Locate the cell with the specified text and output its [X, Y] center coordinate. 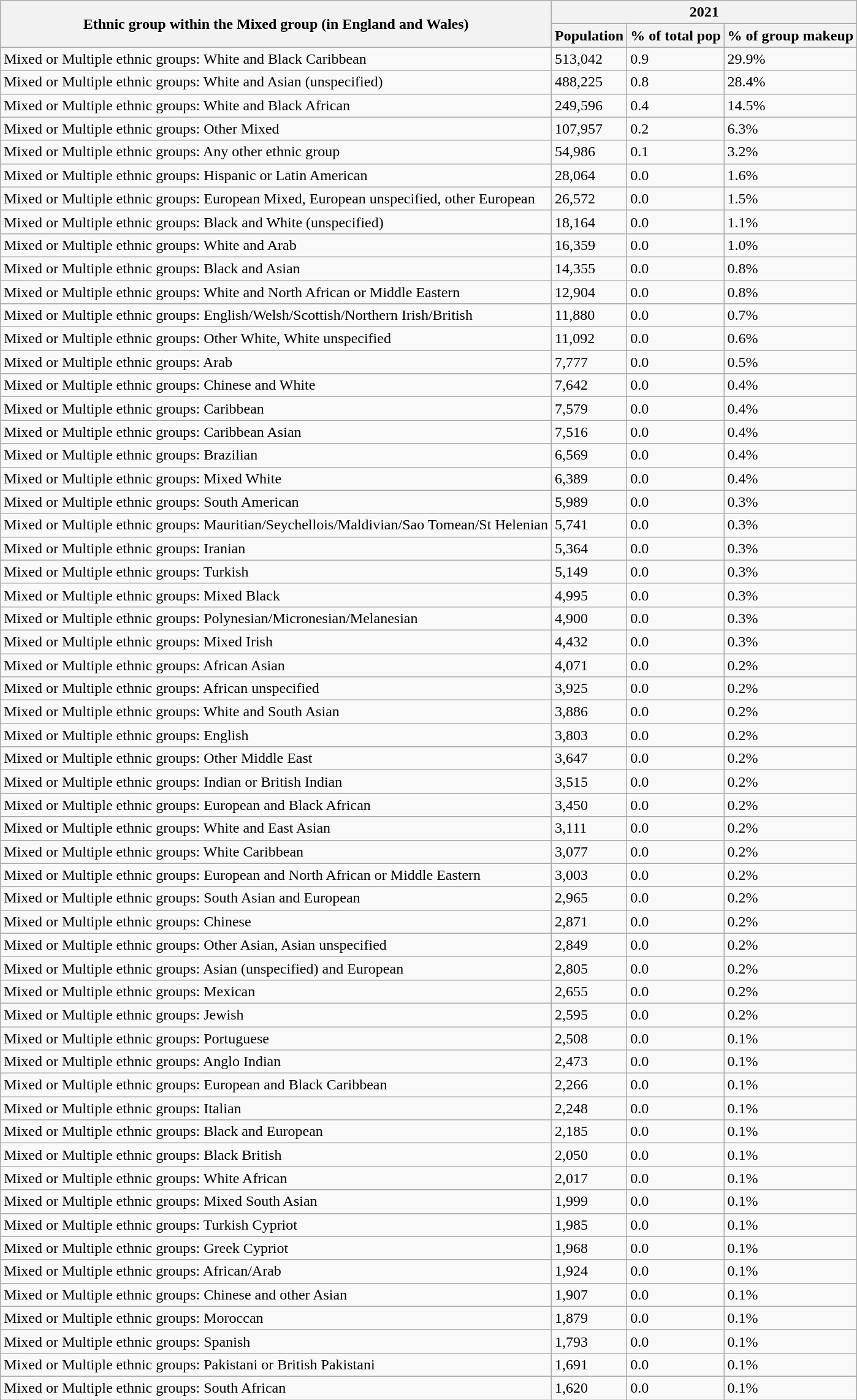
Mixed or Multiple ethnic groups: Any other ethnic group [276, 152]
1,907 [590, 1295]
1,793 [590, 1341]
4,900 [590, 618]
Mixed or Multiple ethnic groups: Brazilian [276, 455]
Population [590, 36]
0.6% [791, 339]
Ethnic group within the Mixed group (in England and Wales) [276, 24]
1,879 [590, 1318]
28.4% [791, 82]
1,968 [590, 1248]
2,050 [590, 1155]
249,596 [590, 105]
54,986 [590, 152]
1.1% [791, 222]
0.1 [676, 152]
1,985 [590, 1225]
4,995 [590, 595]
Mixed or Multiple ethnic groups: Black and White (unspecified) [276, 222]
Mixed or Multiple ethnic groups: White and Black African [276, 105]
2021 [704, 12]
1,620 [590, 1388]
Mixed or Multiple ethnic groups: Black British [276, 1155]
3,450 [590, 805]
Mixed or Multiple ethnic groups: Chinese and White [276, 385]
3,647 [590, 759]
Mixed or Multiple ethnic groups: African/Arab [276, 1271]
Mixed or Multiple ethnic groups: European and North African or Middle Eastern [276, 875]
% of total pop [676, 36]
Mixed or Multiple ethnic groups: Indian or British Indian [276, 782]
1,691 [590, 1364]
2,508 [590, 1039]
Mixed or Multiple ethnic groups: White and Arab [276, 245]
6,389 [590, 479]
Mixed or Multiple ethnic groups: African unspecified [276, 689]
513,042 [590, 59]
2,965 [590, 898]
Mixed or Multiple ethnic groups: Chinese [276, 921]
0.8 [676, 82]
1,924 [590, 1271]
2,017 [590, 1178]
Mixed or Multiple ethnic groups: Turkish [276, 572]
3,003 [590, 875]
Mixed or Multiple ethnic groups: Moroccan [276, 1318]
Mixed or Multiple ethnic groups: Chinese and other Asian [276, 1295]
Mixed or Multiple ethnic groups: Caribbean Asian [276, 432]
Mixed or Multiple ethnic groups: Arab [276, 362]
3,515 [590, 782]
0.7% [791, 316]
Mixed or Multiple ethnic groups: White and Black Caribbean [276, 59]
2,266 [590, 1085]
7,579 [590, 409]
4,432 [590, 641]
3,077 [590, 852]
488,225 [590, 82]
1.5% [791, 199]
Mixed or Multiple ethnic groups: Mixed South Asian [276, 1201]
5,741 [590, 525]
Mixed or Multiple ethnic groups: Anglo Indian [276, 1062]
29.9% [791, 59]
Mixed or Multiple ethnic groups: White and East Asian [276, 828]
0.5% [791, 362]
107,957 [590, 129]
2,871 [590, 921]
28,064 [590, 175]
Mixed or Multiple ethnic groups: Turkish Cypriot [276, 1225]
Mixed or Multiple ethnic groups: African Asian [276, 665]
Mixed or Multiple ethnic groups: Portuguese [276, 1039]
5,364 [590, 548]
Mixed or Multiple ethnic groups: Italian [276, 1108]
18,164 [590, 222]
11,092 [590, 339]
Mixed or Multiple ethnic groups: Spanish [276, 1341]
1.6% [791, 175]
Mixed or Multiple ethnic groups: English [276, 735]
6.3% [791, 129]
7,642 [590, 385]
Mixed or Multiple ethnic groups: Mixed White [276, 479]
11,880 [590, 316]
Mixed or Multiple ethnic groups: Mexican [276, 991]
Mixed or Multiple ethnic groups: English/Welsh/Scottish/Northern Irish/British [276, 316]
% of group makeup [791, 36]
Mixed or Multiple ethnic groups: White and North African or Middle Eastern [276, 292]
0.4 [676, 105]
2,805 [590, 968]
Mixed or Multiple ethnic groups: White Caribbean [276, 852]
Mixed or Multiple ethnic groups: Caribbean [276, 409]
3.2% [791, 152]
6,569 [590, 455]
Mixed or Multiple ethnic groups: Polynesian/Micronesian/Melanesian [276, 618]
7,516 [590, 432]
Mixed or Multiple ethnic groups: Mixed Black [276, 595]
Mixed or Multiple ethnic groups: Mauritian/Seychellois/Maldivian/Sao Tomean/St Helenian [276, 525]
7,777 [590, 362]
16,359 [590, 245]
2,185 [590, 1132]
Mixed or Multiple ethnic groups: White African [276, 1178]
3,886 [590, 712]
Mixed or Multiple ethnic groups: South African [276, 1388]
Mixed or Multiple ethnic groups: Other Mixed [276, 129]
Mixed or Multiple ethnic groups: South American [276, 502]
2,248 [590, 1108]
4,071 [590, 665]
Mixed or Multiple ethnic groups: Greek Cypriot [276, 1248]
2,595 [590, 1015]
5,149 [590, 572]
Mixed or Multiple ethnic groups: Pakistani or British Pakistani [276, 1364]
2,655 [590, 991]
Mixed or Multiple ethnic groups: Asian (unspecified) and European [276, 968]
14,355 [590, 268]
Mixed or Multiple ethnic groups: Iranian [276, 548]
Mixed or Multiple ethnic groups: Mixed Irish [276, 641]
Mixed or Multiple ethnic groups: White and Asian (unspecified) [276, 82]
12,904 [590, 292]
0.2 [676, 129]
Mixed or Multiple ethnic groups: Other White, White unspecified [276, 339]
Mixed or Multiple ethnic groups: Other Asian, Asian unspecified [276, 945]
0.9 [676, 59]
5,989 [590, 502]
Mixed or Multiple ethnic groups: Other Middle East [276, 759]
1.0% [791, 245]
2,473 [590, 1062]
Mixed or Multiple ethnic groups: White and South Asian [276, 712]
26,572 [590, 199]
Mixed or Multiple ethnic groups: European Mixed, European unspecified, other European [276, 199]
Mixed or Multiple ethnic groups: European and Black Caribbean [276, 1085]
Mixed or Multiple ethnic groups: Black and Asian [276, 268]
3,803 [590, 735]
3,111 [590, 828]
Mixed or Multiple ethnic groups: Hispanic or Latin American [276, 175]
Mixed or Multiple ethnic groups: Jewish [276, 1015]
2,849 [590, 945]
Mixed or Multiple ethnic groups: European and Black African [276, 805]
Mixed or Multiple ethnic groups: South Asian and European [276, 898]
3,925 [590, 689]
14.5% [791, 105]
Mixed or Multiple ethnic groups: Black and European [276, 1132]
1,999 [590, 1201]
